Determine the [X, Y] coordinate at the center of the cell enclosing the given text.  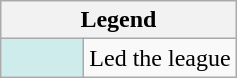
Legend [118, 20]
Led the league [160, 58]
